Capture the cell that displays the provided text and extract its (x, y) central coordinate. 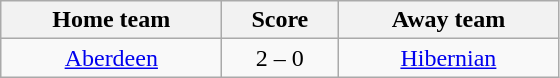
Away team (448, 20)
Home team (112, 20)
Aberdeen (112, 58)
Hibernian (448, 58)
2 – 0 (280, 58)
Score (280, 20)
